Return [x, y] of the center of cell containing provided text 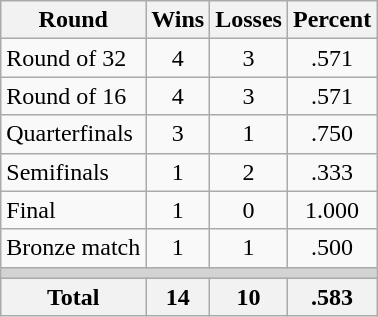
.583 [332, 297]
Percent [332, 20]
Quarterfinals [74, 134]
Total [74, 297]
Losses [249, 20]
Final [74, 210]
.750 [332, 134]
0 [249, 210]
Round of 32 [74, 58]
Wins [178, 20]
14 [178, 297]
Round [74, 20]
.500 [332, 248]
.333 [332, 172]
1.000 [332, 210]
Bronze match [74, 248]
Round of 16 [74, 96]
10 [249, 297]
2 [249, 172]
Semifinals [74, 172]
